Pinpoint the cell where the given text exists, returning its [x, y] midpoint coordinate. 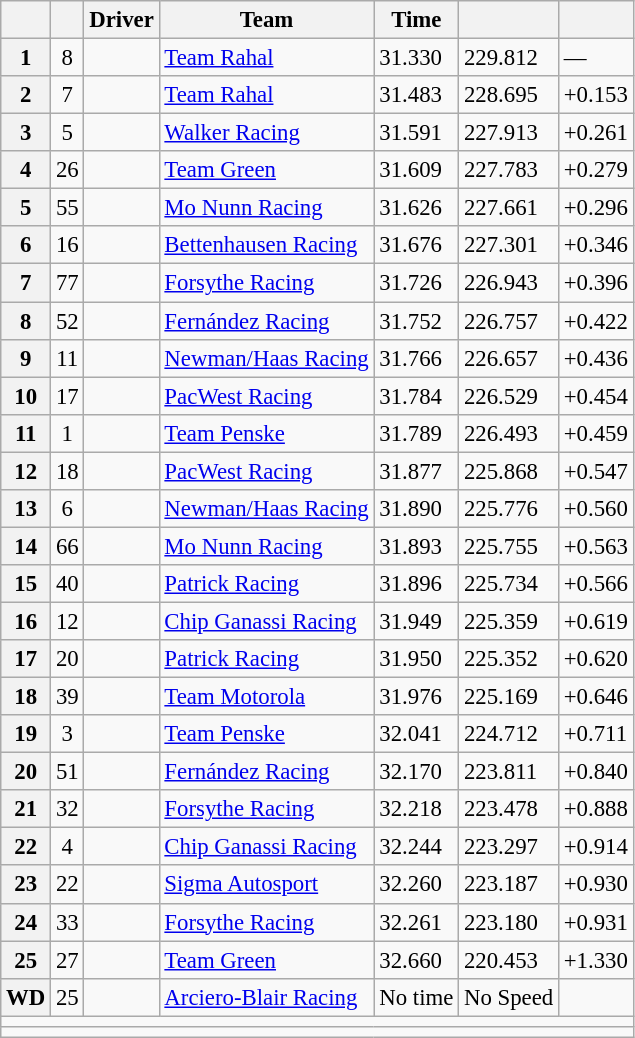
31.676 [416, 245]
31.591 [416, 133]
No Speed [509, 997]
220.453 [509, 960]
23 [26, 885]
31.949 [416, 621]
+0.566 [596, 584]
225.352 [509, 659]
+0.296 [596, 208]
WD [26, 997]
+0.620 [596, 659]
51 [68, 772]
229.812 [509, 58]
40 [68, 584]
10 [26, 396]
31.609 [416, 170]
225.734 [509, 584]
31.890 [416, 509]
+0.840 [596, 772]
+0.436 [596, 358]
223.180 [509, 922]
31.726 [416, 283]
66 [68, 546]
27 [68, 960]
227.783 [509, 170]
31.877 [416, 471]
Team Motorola [266, 697]
226.943 [509, 283]
32.261 [416, 922]
32.218 [416, 809]
77 [68, 283]
+0.888 [596, 809]
32.041 [416, 734]
+0.563 [596, 546]
+0.279 [596, 170]
15 [26, 584]
227.661 [509, 208]
226.657 [509, 358]
+0.454 [596, 396]
14 [26, 546]
13 [26, 509]
31.330 [416, 58]
+0.346 [596, 245]
+0.153 [596, 95]
32 [68, 809]
+0.547 [596, 471]
223.297 [509, 847]
+0.619 [596, 621]
227.301 [509, 245]
225.169 [509, 697]
+0.396 [596, 283]
+0.646 [596, 697]
55 [68, 208]
227.913 [509, 133]
+0.459 [596, 433]
31.789 [416, 433]
31.893 [416, 546]
2 [26, 95]
Arciero-Blair Racing [266, 997]
+0.711 [596, 734]
+0.261 [596, 133]
223.811 [509, 772]
31.766 [416, 358]
31.896 [416, 584]
— [596, 58]
32.260 [416, 885]
39 [68, 697]
No time [416, 997]
32.660 [416, 960]
225.359 [509, 621]
26 [68, 170]
Time [416, 20]
225.755 [509, 546]
226.757 [509, 321]
223.478 [509, 809]
31.784 [416, 396]
31.752 [416, 321]
24 [26, 922]
+0.914 [596, 847]
Driver [122, 20]
32.170 [416, 772]
226.529 [509, 396]
+0.422 [596, 321]
19 [26, 734]
31.950 [416, 659]
226.493 [509, 433]
Walker Racing [266, 133]
32.244 [416, 847]
Sigma Autosport [266, 885]
Team [266, 20]
31.626 [416, 208]
224.712 [509, 734]
225.776 [509, 509]
223.187 [509, 885]
9 [26, 358]
+0.560 [596, 509]
21 [26, 809]
+0.930 [596, 885]
225.868 [509, 471]
228.695 [509, 95]
52 [68, 321]
+0.931 [596, 922]
31.483 [416, 95]
31.976 [416, 697]
33 [68, 922]
Bettenhausen Racing [266, 245]
+1.330 [596, 960]
